Provide the [x, y] coordinate of the cell's center where the given text is located.  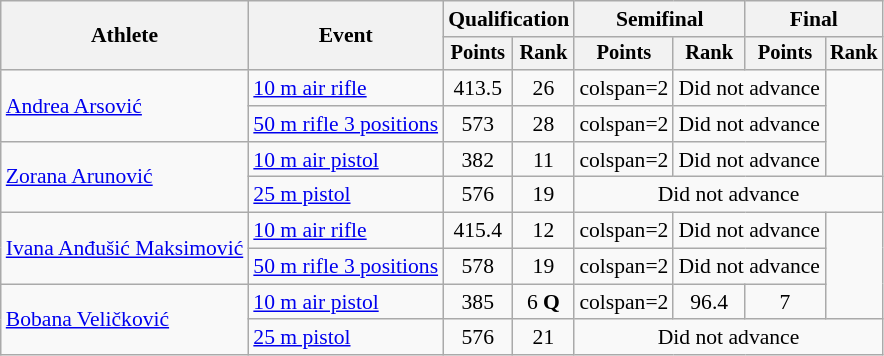
96.4 [709, 302]
Semifinal [660, 19]
Event [346, 36]
6 Q [543, 302]
413.5 [478, 88]
26 [543, 88]
Ivana Anđušić Maksimović [125, 248]
578 [478, 267]
Final [814, 19]
Andrea Arsović [125, 106]
Qualification [508, 19]
Zorana Arunović [125, 178]
12 [543, 231]
Bobana Veličković [125, 320]
Athlete [125, 36]
415.4 [478, 231]
21 [543, 338]
7 [785, 302]
11 [543, 160]
28 [543, 124]
385 [478, 302]
573 [478, 124]
382 [478, 160]
